Locate the cell with the specified text and output its (X, Y) center coordinate. 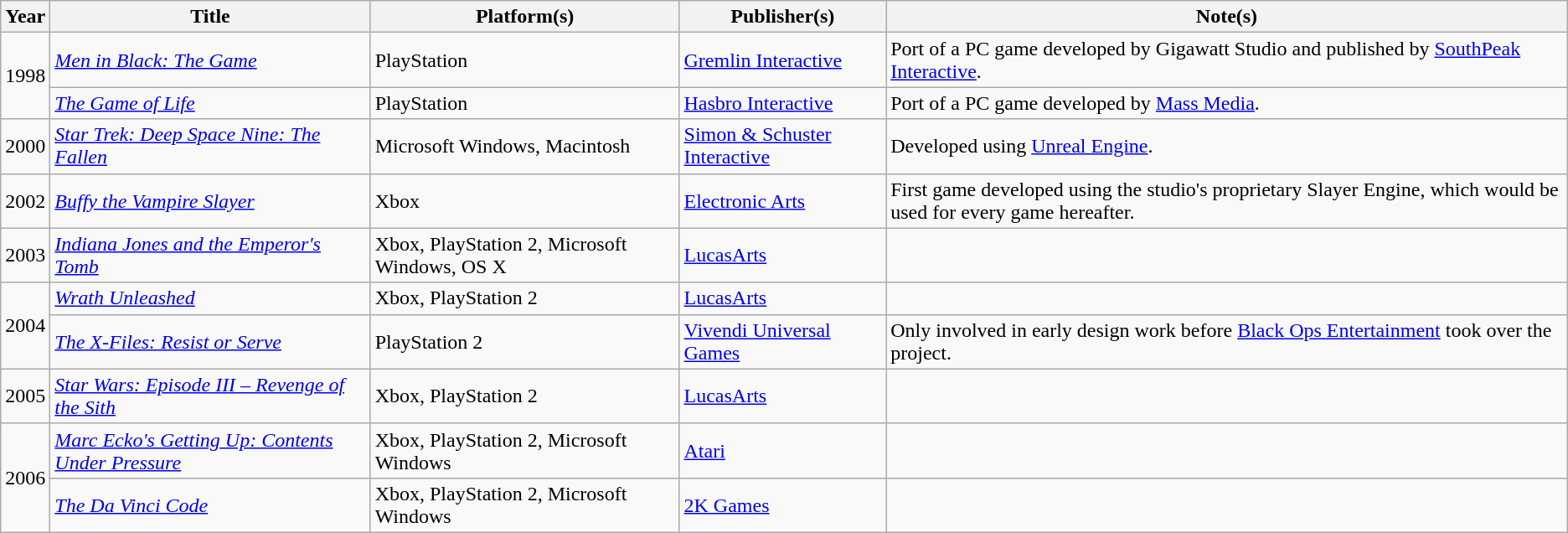
Marc Ecko's Getting Up: Contents Under Pressure (210, 451)
2K Games (782, 505)
Title (210, 17)
Xbox, PlayStation 2, Microsoft Windows, OS X (524, 255)
Gremlin Interactive (782, 60)
2000 (25, 146)
Star Trek: Deep Space Nine: The Fallen (210, 146)
2002 (25, 201)
2006 (25, 478)
Platform(s) (524, 17)
Indiana Jones and the Emperor's Tomb (210, 255)
Microsoft Windows, Macintosh (524, 146)
PlayStation 2 (524, 342)
2004 (25, 325)
Year (25, 17)
Port of a PC game developed by Mass Media. (1227, 103)
Only involved in early design work before Black Ops Entertainment took over the project. (1227, 342)
Xbox (524, 201)
2003 (25, 255)
Electronic Arts (782, 201)
Developed using Unreal Engine. (1227, 146)
Hasbro Interactive (782, 103)
2005 (25, 396)
Men in Black: The Game (210, 60)
Note(s) (1227, 17)
1998 (25, 75)
Simon & Schuster Interactive (782, 146)
Publisher(s) (782, 17)
Atari (782, 451)
Port of a PC game developed by Gigawatt Studio and published by SouthPeak Interactive. (1227, 60)
The X-Files: Resist or Serve (210, 342)
Buffy the Vampire Slayer (210, 201)
Star Wars: Episode III – Revenge of the Sith (210, 396)
Wrath Unleashed (210, 298)
The Da Vinci Code (210, 505)
The Game of Life (210, 103)
Vivendi Universal Games (782, 342)
First game developed using the studio's proprietary Slayer Engine, which would be used for every game hereafter. (1227, 201)
